Scan for the cell matching the given text and deliver its (x, y) coordinate at center. 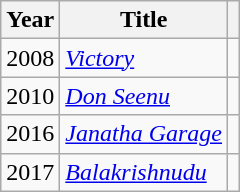
Year (30, 20)
2017 (30, 172)
Title (144, 20)
Janatha Garage (144, 134)
2010 (30, 96)
Don Seenu (144, 96)
Balakrishnudu (144, 172)
2008 (30, 58)
2016 (30, 134)
Victory (144, 58)
